Extract the [x, y] coordinate from the center of the cell holding the provided text.  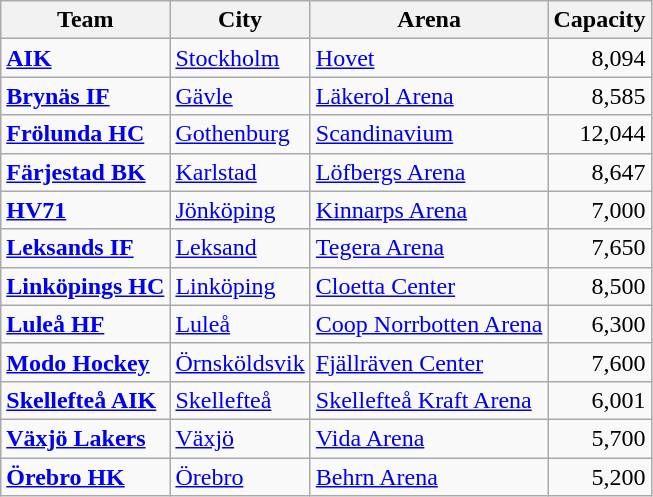
Arena [429, 20]
8,500 [600, 286]
Hovet [429, 58]
Linköpings HC [86, 286]
Modo Hockey [86, 362]
Skellefteå Kraft Arena [429, 400]
Brynäs IF [86, 96]
Frölunda HC [86, 134]
Leksands IF [86, 248]
Skellefteå AIK [86, 400]
Coop Norrbotten Arena [429, 324]
Örebro [240, 477]
Luleå HF [86, 324]
Jönköping [240, 210]
8,094 [600, 58]
Cloetta Center [429, 286]
City [240, 20]
Karlstad [240, 172]
Luleå [240, 324]
HV71 [86, 210]
7,650 [600, 248]
Läkerol Arena [429, 96]
8,585 [600, 96]
AIK [86, 58]
Behrn Arena [429, 477]
Gothenburg [240, 134]
Capacity [600, 20]
8,647 [600, 172]
Växjö Lakers [86, 438]
Tegera Arena [429, 248]
7,600 [600, 362]
Löfbergs Arena [429, 172]
7,000 [600, 210]
Färjestad BK [86, 172]
6,001 [600, 400]
Linköping [240, 286]
Skellefteå [240, 400]
Kinnarps Arena [429, 210]
6,300 [600, 324]
5,200 [600, 477]
Leksand [240, 248]
Örebro HK [86, 477]
Växjö [240, 438]
Team [86, 20]
Gävle [240, 96]
Vida Arena [429, 438]
Stockholm [240, 58]
Fjällräven Center [429, 362]
Örnsköldsvik [240, 362]
Scandinavium [429, 134]
5,700 [600, 438]
12,044 [600, 134]
